Provide the (X, Y) coordinate of the cell's center where the given text is located.  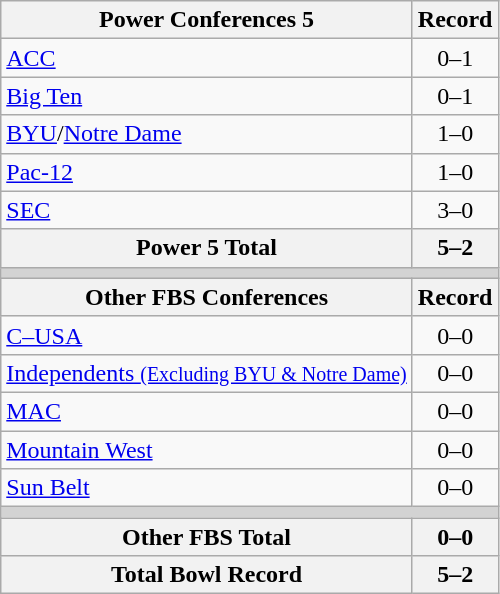
SEC (207, 210)
BYU/Notre Dame (207, 134)
Sun Belt (207, 488)
ACC (207, 58)
Other FBS Total (207, 537)
MAC (207, 411)
Independents (Excluding BYU & Notre Dame) (207, 373)
C–USA (207, 335)
Big Ten (207, 96)
3–0 (455, 210)
Power 5 Total (207, 248)
Other FBS Conferences (207, 297)
Pac-12 (207, 172)
Total Bowl Record (207, 575)
Mountain West (207, 449)
Power Conferences 5 (207, 20)
